Identify which cell holds the provided text, then report its (X, Y) central coordinate. 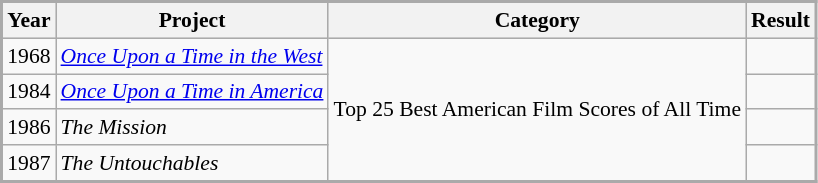
The Mission (192, 128)
Category (537, 20)
Project (192, 20)
1984 (29, 92)
1986 (29, 128)
Top 25 Best American Film Scores of All Time (537, 110)
1968 (29, 56)
Once Upon a Time in the West (192, 56)
Result (781, 20)
Year (29, 20)
1987 (29, 163)
The Untouchables (192, 163)
Once Upon a Time in America (192, 92)
